Return the (X, Y) coordinate for the center point of the cell that contains the specified text.  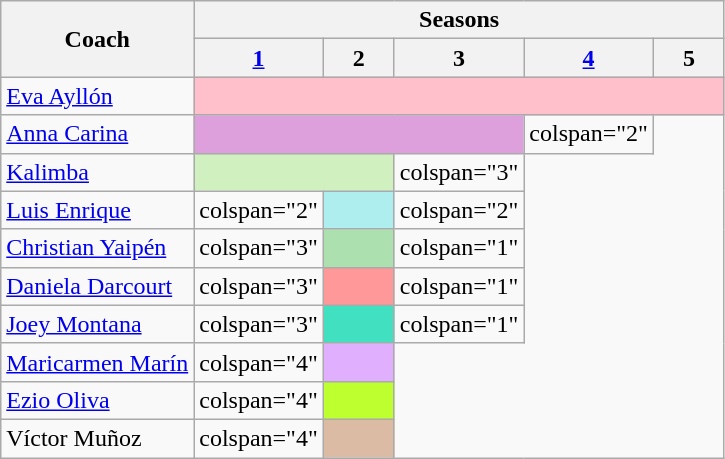
Christian Yaipén (98, 248)
Eva Ayllón (98, 96)
Joey Montana (98, 324)
Kalimba (98, 172)
Anna Carina (98, 134)
Víctor Muñoz (98, 438)
Ezio Oliva (98, 400)
4 (589, 58)
Seasons (460, 20)
Luis Enrique (98, 210)
Daniela Darcourt (98, 286)
1 (259, 58)
5 (688, 58)
Coach (98, 39)
2 (358, 58)
Maricarmen Marín (98, 362)
3 (459, 58)
